Scan for the cell matching the given text and deliver its (X, Y) coordinate at center. 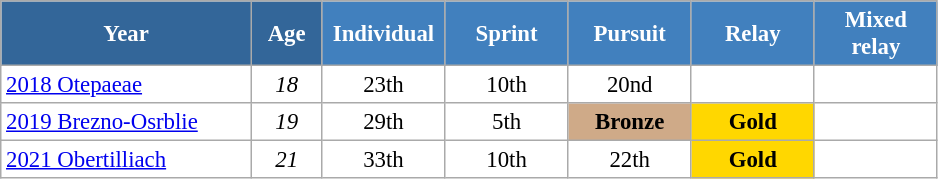
Relay (752, 34)
Bronze (630, 122)
5th (506, 122)
29th (384, 122)
Age (286, 34)
2018 Otepaeae (126, 85)
21 (286, 160)
23th (384, 85)
22th (630, 160)
Pursuit (630, 34)
20nd (630, 85)
19 (286, 122)
18 (286, 85)
Year (126, 34)
Individual (384, 34)
2021 Obertilliach (126, 160)
2019 Brezno-Osrblie (126, 122)
Mixed relay (876, 34)
33th (384, 160)
Sprint (506, 34)
